Locate the cell with the specified text and output its [X, Y] center coordinate. 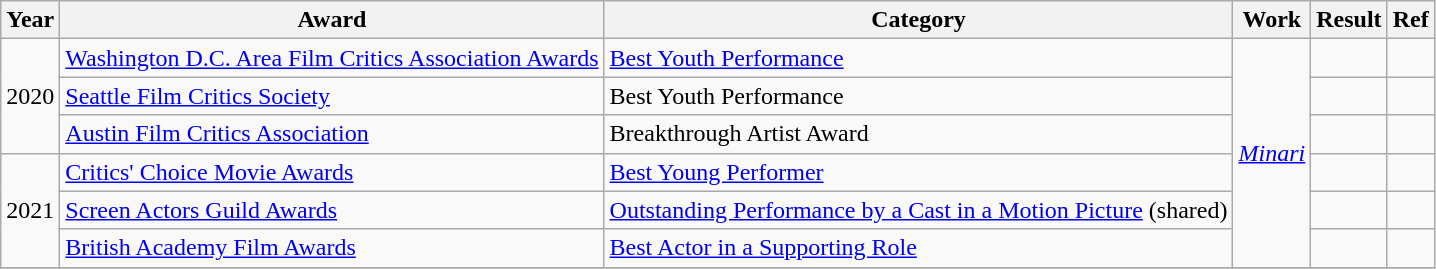
Ref [1410, 20]
Work [1272, 20]
Screen Actors Guild Awards [332, 210]
Best Actor in a Supporting Role [918, 248]
Best Young Performer [918, 172]
Breakthrough Artist Award [918, 134]
Seattle Film Critics Society [332, 96]
Award [332, 20]
Washington D.C. Area Film Critics Association Awards [332, 58]
Critics' Choice Movie Awards [332, 172]
Austin Film Critics Association [332, 134]
British Academy Film Awards [332, 248]
Minari [1272, 153]
Result [1349, 20]
2020 [30, 96]
Outstanding Performance by a Cast in a Motion Picture (shared) [918, 210]
Year [30, 20]
2021 [30, 210]
Category [918, 20]
